Search for the cell housing the specified text and yield its (X, Y) center coordinate. 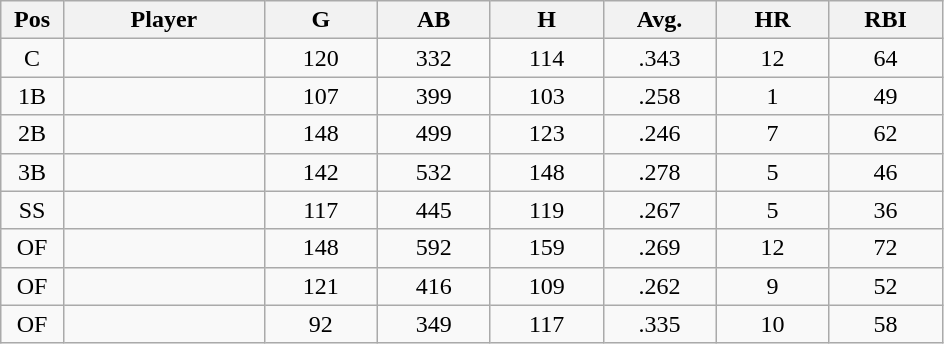
1 (772, 96)
49 (886, 96)
62 (886, 134)
RBI (886, 20)
1B (32, 96)
Avg. (660, 20)
10 (772, 324)
123 (546, 134)
C (32, 58)
9 (772, 286)
AB (434, 20)
58 (886, 324)
.262 (660, 286)
114 (546, 58)
532 (434, 172)
36 (886, 210)
7 (772, 134)
107 (320, 96)
592 (434, 248)
445 (434, 210)
H (546, 20)
SS (32, 210)
416 (434, 286)
103 (546, 96)
332 (434, 58)
G (320, 20)
.335 (660, 324)
109 (546, 286)
121 (320, 286)
159 (546, 248)
399 (434, 96)
120 (320, 58)
64 (886, 58)
119 (546, 210)
.267 (660, 210)
HR (772, 20)
Player (164, 20)
3B (32, 172)
.246 (660, 134)
.258 (660, 96)
52 (886, 286)
.278 (660, 172)
92 (320, 324)
Pos (32, 20)
.269 (660, 248)
72 (886, 248)
2B (32, 134)
499 (434, 134)
349 (434, 324)
46 (886, 172)
.343 (660, 58)
142 (320, 172)
